Provide the (X, Y) coordinate of the cell's center where the given text is located.  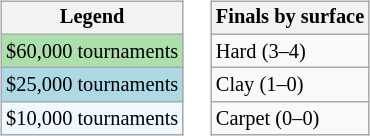
$10,000 tournaments (92, 119)
Legend (92, 18)
Hard (3–4) (290, 51)
$25,000 tournaments (92, 85)
$60,000 tournaments (92, 51)
Finals by surface (290, 18)
Clay (1–0) (290, 85)
Carpet (0–0) (290, 119)
